Find where the given text appears and provide that cell's center as [x, y] coordinate. 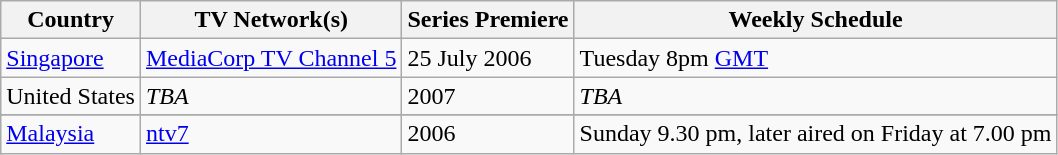
MediaCorp TV Channel 5 [270, 58]
Singapore [71, 58]
Country [71, 20]
Tuesday 8pm GMT [816, 58]
Weekly Schedule [816, 20]
United States [71, 96]
Sunday 9.30 pm, later aired on Friday at 7.00 pm [816, 134]
Malaysia [71, 134]
2007 [488, 96]
2006 [488, 134]
TV Network(s) [270, 20]
25 July 2006 [488, 58]
Series Premiere [488, 20]
ntv7 [270, 134]
